Provide the [X, Y] coordinate of the cell's center where the given text is located.  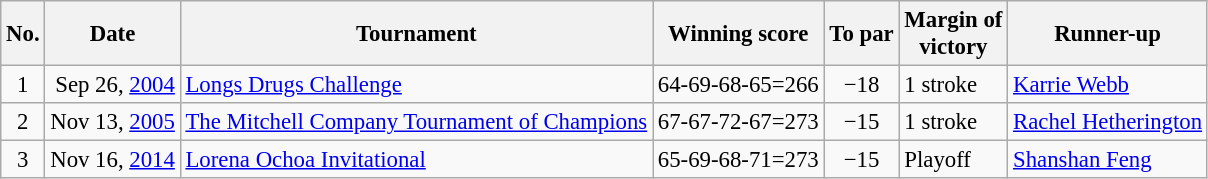
Nov 13, 2005 [112, 122]
Sep 26, 2004 [112, 85]
Karrie Webb [1108, 85]
Playoff [954, 160]
64-69-68-65=266 [738, 85]
Margin ofvictory [954, 34]
2 [23, 122]
−18 [862, 85]
Date [112, 34]
To par [862, 34]
Rachel Hetherington [1108, 122]
The Mitchell Company Tournament of Champions [416, 122]
Longs Drugs Challenge [416, 85]
67-67-72-67=273 [738, 122]
Winning score [738, 34]
No. [23, 34]
Shanshan Feng [1108, 160]
Nov 16, 2014 [112, 160]
1 [23, 85]
65-69-68-71=273 [738, 160]
Runner-up [1108, 34]
Tournament [416, 34]
3 [23, 160]
Lorena Ochoa Invitational [416, 160]
